Output the [X, Y] coordinate of the center of the cell containing the given text.  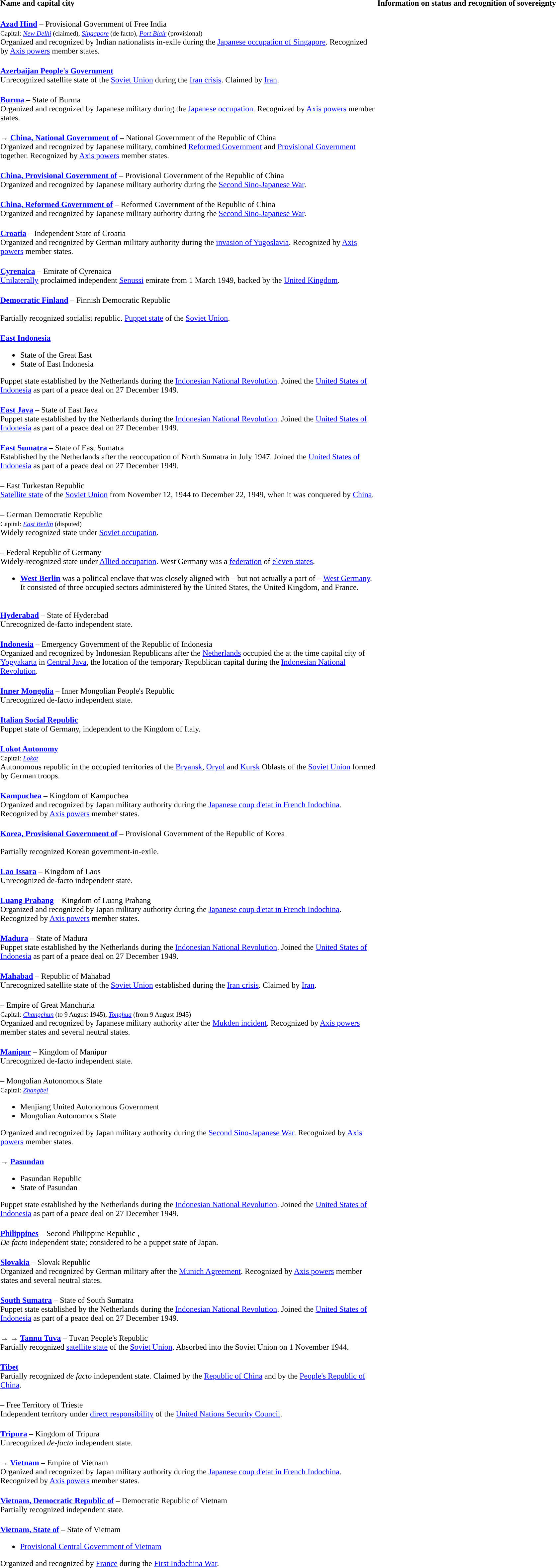
Burma – State of Burma Organized and recognized by Japanese military during the Japanese occupation. Recognized by Axis powers member states. [188, 109]
– German Democratic Republic Capital: East Berlin (disputed)Widely recognized state under Soviet occupation. [188, 524]
Italian Social Republic Puppet state of Germany, independent to the Kingdom of Italy. [188, 725]
Inner Mongolia – Inner Mongolian People's Republic Unrecognized de-facto independent state. [188, 696]
Mahabad – Republic of Mahabad Unrecognized satellite state of the Soviet Union established during the Iran crisis. Claimed by Iran. [188, 981]
– Free Territory of Trieste Independent territory under direct responsibility of the United Nations Security Council. [188, 1409]
Philippines – Second Philippine Republic , De facto independent state; considered to be a puppet state of Japan. [188, 1238]
Cyrenaica – Emirate of Cyrenaica Unilaterally proclaimed independent Senussi emirate from 1 March 1949, backed by the United Kingdom. [188, 276]
Lao Issara – Kingdom of Laos Unrecognized de-facto independent state. [188, 876]
Azerbaijan People's Government Unrecognized satellite state of the Soviet Union during the Iran crisis. Claimed by Iran. [188, 75]
Vietnam, Democratic Republic of – Democratic Republic of Vietnam Partially recognized independent state. [188, 1505]
Korea, Provisional Government of – Provisional Government of the Republic of Korea Partially recognized Korean government-in-exile. [188, 843]
Tibet Partially recognized de facto independent state. Claimed by the Republic of China and by the People's Republic of China. [188, 1376]
Vietnam, State of – State of Vietnam Provisional Central Government of Vietnam Organized and recognized by France during the First Indochina War. [188, 1547]
Manipur – Kingdom of Manipur Unrecognized de-facto independent state. [188, 1057]
– East Turkestan Republic Satellite state of the Soviet Union from November 12, 1944 to December 22, 1949, when it was conquered by China. [188, 490]
→ → Tannu Tuva – Tuvan People's Republic Partially recognized satellite state of the Soviet Union. Absorbed into the Soviet Union on 1 November 1944. [188, 1343]
Hyderabad – State of Hyderabad Unrecognized de-facto independent state. [188, 620]
Tripura – Kingdom of Tripura Unrecognized de-facto independent state. [188, 1438]
Democratic Finland – Finnish Democratic Republic Partially recognized socialist republic. Puppet state of the Soviet Union. [188, 309]
